Provide the [X, Y] coordinate of the cell's center where the given text is located.  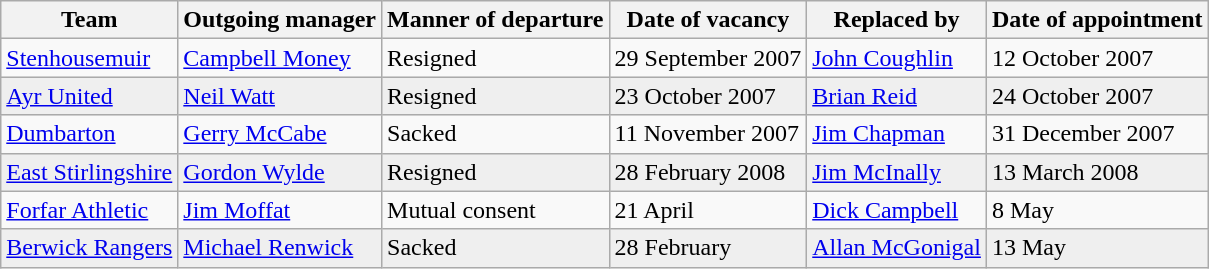
Ayr United [90, 96]
Brian Reid [897, 96]
24 October 2007 [1097, 96]
Stenhousemuir [90, 58]
Allan McGonigal [897, 248]
29 September 2007 [708, 58]
13 May [1097, 248]
Replaced by [897, 20]
Team [90, 20]
12 October 2007 [1097, 58]
28 February 2008 [708, 172]
Jim Moffat [280, 210]
Jim McInally [897, 172]
Campbell Money [280, 58]
East Stirlingshire [90, 172]
13 March 2008 [1097, 172]
Mutual consent [496, 210]
Jim Chapman [897, 134]
Outgoing manager [280, 20]
8 May [1097, 210]
21 April [708, 210]
Gordon Wylde [280, 172]
Michael Renwick [280, 248]
23 October 2007 [708, 96]
28 February [708, 248]
31 December 2007 [1097, 134]
Neil Watt [280, 96]
11 November 2007 [708, 134]
Forfar Athletic [90, 210]
John Coughlin [897, 58]
Berwick Rangers [90, 248]
Date of appointment [1097, 20]
Dumbarton [90, 134]
Manner of departure [496, 20]
Date of vacancy [708, 20]
Dick Campbell [897, 210]
Gerry McCabe [280, 134]
